Extract the [x, y] coordinate from the center of the cell holding the provided text.  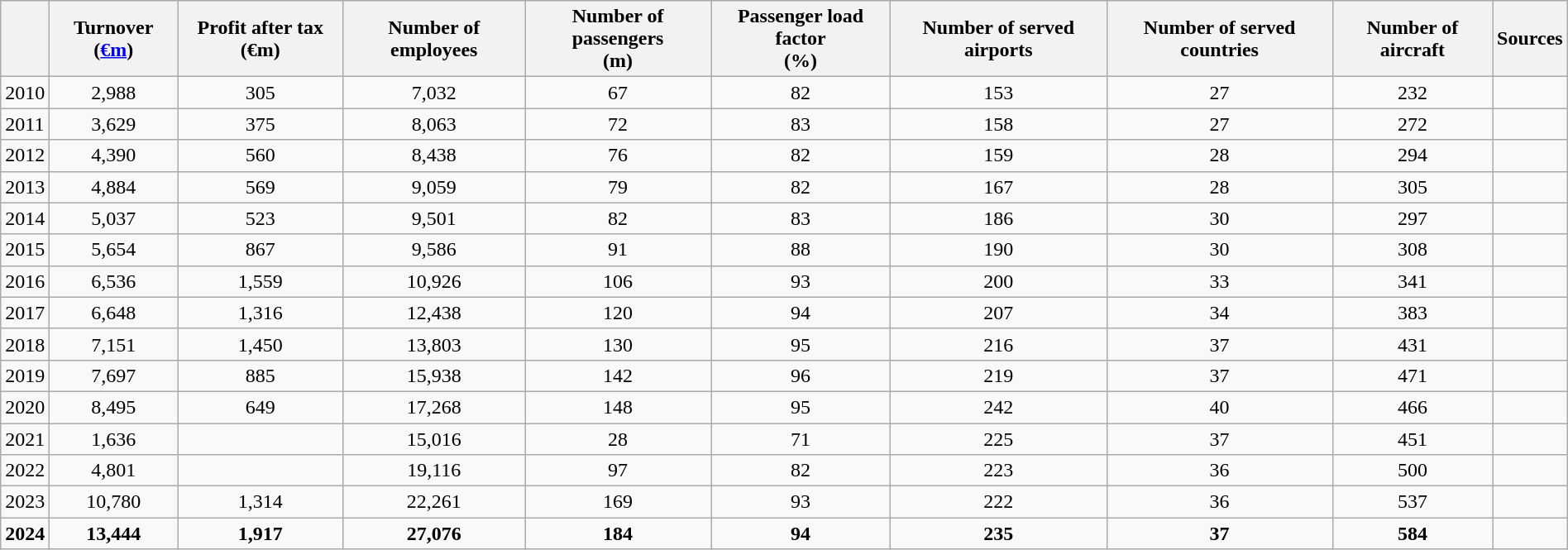
560 [261, 155]
383 [1413, 313]
1,917 [261, 533]
8,438 [434, 155]
79 [619, 187]
1,559 [261, 281]
9,059 [434, 187]
12,438 [434, 313]
158 [999, 124]
232 [1413, 93]
2010 [25, 93]
216 [999, 344]
294 [1413, 155]
1,316 [261, 313]
235 [999, 533]
2017 [25, 313]
2011 [25, 124]
Profit after tax (€m) [261, 39]
431 [1413, 344]
2013 [25, 187]
6,536 [114, 281]
67 [619, 93]
2019 [25, 375]
15,938 [434, 375]
523 [261, 218]
2024 [25, 533]
2022 [25, 471]
106 [619, 281]
10,926 [434, 281]
341 [1413, 281]
Number of passengers(m) [619, 39]
500 [1413, 471]
190 [999, 250]
22,261 [434, 502]
5,654 [114, 250]
207 [999, 313]
88 [801, 250]
15,016 [434, 439]
34 [1219, 313]
466 [1413, 407]
2015 [25, 250]
200 [999, 281]
Passenger load factor(%) [801, 39]
1,314 [261, 502]
2012 [25, 155]
2023 [25, 502]
8,495 [114, 407]
7,151 [114, 344]
4,801 [114, 471]
225 [999, 439]
148 [619, 407]
Number of served countries [1219, 39]
223 [999, 471]
9,586 [434, 250]
242 [999, 407]
569 [261, 187]
Number of employees [434, 39]
97 [619, 471]
885 [261, 375]
10,780 [114, 502]
537 [1413, 502]
Turnover (€m) [114, 39]
7,032 [434, 93]
2021 [25, 439]
8,063 [434, 124]
142 [619, 375]
222 [999, 502]
451 [1413, 439]
71 [801, 439]
169 [619, 502]
76 [619, 155]
13,803 [434, 344]
6,648 [114, 313]
72 [619, 124]
19,116 [434, 471]
649 [261, 407]
159 [999, 155]
167 [999, 187]
130 [619, 344]
7,697 [114, 375]
17,268 [434, 407]
96 [801, 375]
2014 [25, 218]
9,501 [434, 218]
584 [1413, 533]
5,037 [114, 218]
2018 [25, 344]
153 [999, 93]
297 [1413, 218]
184 [619, 533]
Number of served airports [999, 39]
Sources [1530, 39]
40 [1219, 407]
4,390 [114, 155]
91 [619, 250]
27,076 [434, 533]
120 [619, 313]
2,988 [114, 93]
186 [999, 218]
1,450 [261, 344]
13,444 [114, 533]
471 [1413, 375]
Number of aircraft [1413, 39]
272 [1413, 124]
33 [1219, 281]
219 [999, 375]
1,636 [114, 439]
4,884 [114, 187]
375 [261, 124]
308 [1413, 250]
867 [261, 250]
2020 [25, 407]
3,629 [114, 124]
2016 [25, 281]
